Search for the cell housing the specified text and yield its [x, y] center coordinate. 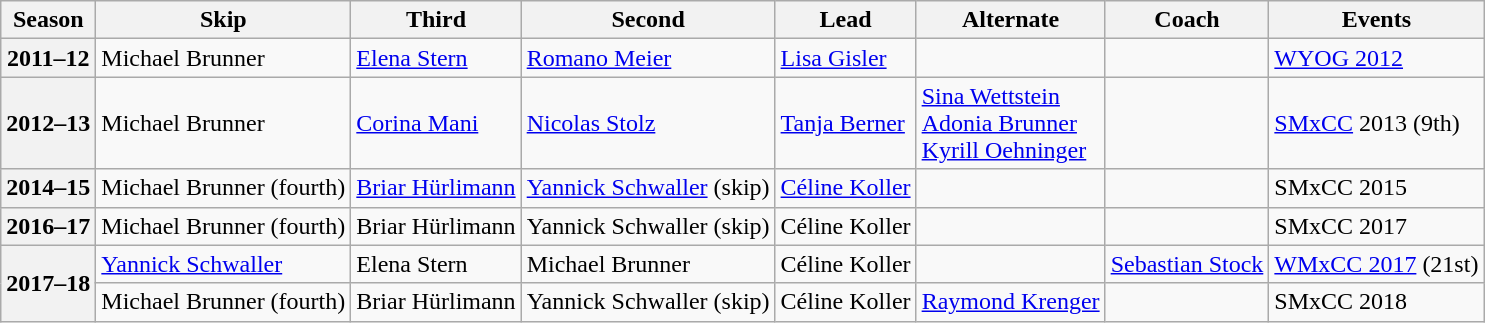
2014–15 [48, 188]
Yannick Schwaller [224, 264]
Tanja Berner [846, 123]
Lead [846, 20]
Raymond Krenger [1010, 302]
SMxCC 2017 [1376, 226]
Skip [224, 20]
Season [48, 20]
2017–18 [48, 283]
Second [648, 20]
WMxCC 2017 (21st) [1376, 264]
SMxCC 2015 [1376, 188]
Sina WettsteinAdonia BrunnerKyrill Oehninger [1010, 123]
SMxCC 2013 (9th) [1376, 123]
SMxCC 2018 [1376, 302]
Sebastian Stock [1187, 264]
Lisa Gisler [846, 58]
2011–12 [48, 58]
Alternate [1010, 20]
Romano Meier [648, 58]
Third [436, 20]
2012–13 [48, 123]
WYOG 2012 [1376, 58]
2016–17 [48, 226]
Nicolas Stolz [648, 123]
Corina Mani [436, 123]
Coach [1187, 20]
Events [1376, 20]
